Return the [X, Y] coordinate for the center point of the cell that contains the specified text.  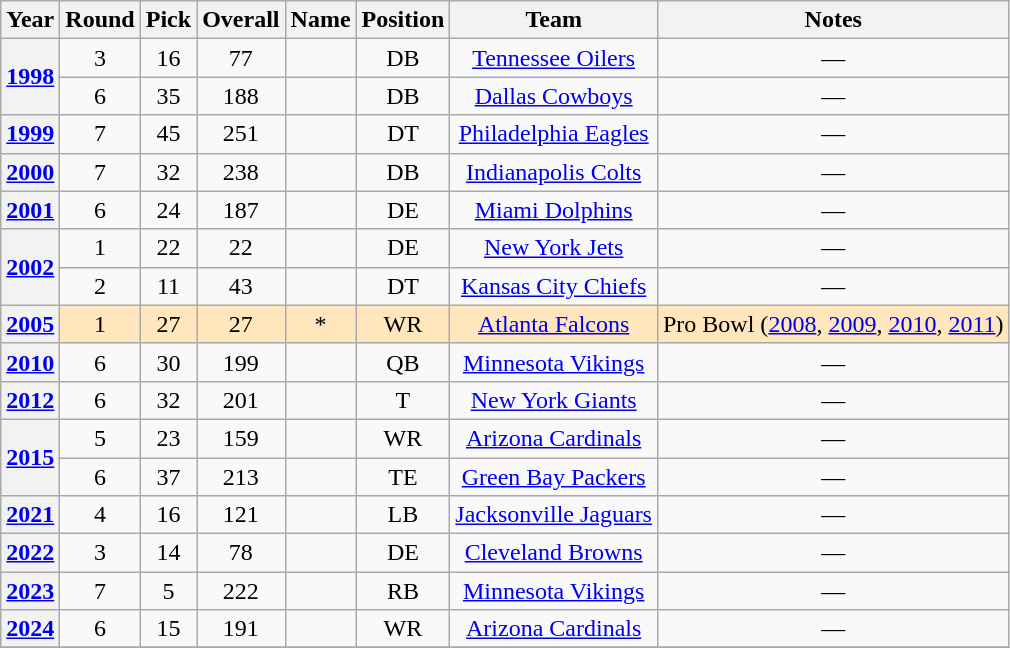
Overall [241, 20]
238 [241, 172]
Cleveland Browns [554, 553]
New York Jets [554, 248]
Green Bay Packers [554, 477]
11 [168, 286]
24 [168, 210]
Pick [168, 20]
Round [100, 20]
4 [100, 515]
191 [241, 629]
2001 [30, 210]
14 [168, 553]
251 [241, 134]
Pro Bowl (2008, 2009, 2010, 2011) [833, 324]
Indianapolis Colts [554, 172]
188 [241, 96]
2023 [30, 591]
2022 [30, 553]
2005 [30, 324]
TE [403, 477]
15 [168, 629]
Philadelphia Eagles [554, 134]
Notes [833, 20]
Dallas Cowboys [554, 96]
37 [168, 477]
Miami Dolphins [554, 210]
LB [403, 515]
Atlanta Falcons [554, 324]
Name [320, 20]
199 [241, 362]
2010 [30, 362]
2012 [30, 400]
Tennessee Oilers [554, 58]
2024 [30, 629]
* [320, 324]
RB [403, 591]
121 [241, 515]
2015 [30, 457]
2002 [30, 267]
Position [403, 20]
T [403, 400]
1998 [30, 77]
Jacksonville Jaguars [554, 515]
78 [241, 553]
213 [241, 477]
159 [241, 438]
QB [403, 362]
2000 [30, 172]
New York Giants [554, 400]
30 [168, 362]
2 [100, 286]
77 [241, 58]
23 [168, 438]
187 [241, 210]
Team [554, 20]
201 [241, 400]
Kansas City Chiefs [554, 286]
Year [30, 20]
43 [241, 286]
2021 [30, 515]
1999 [30, 134]
45 [168, 134]
35 [168, 96]
222 [241, 591]
